Provide the [X, Y] coordinate of the cell's center where the given text is located.  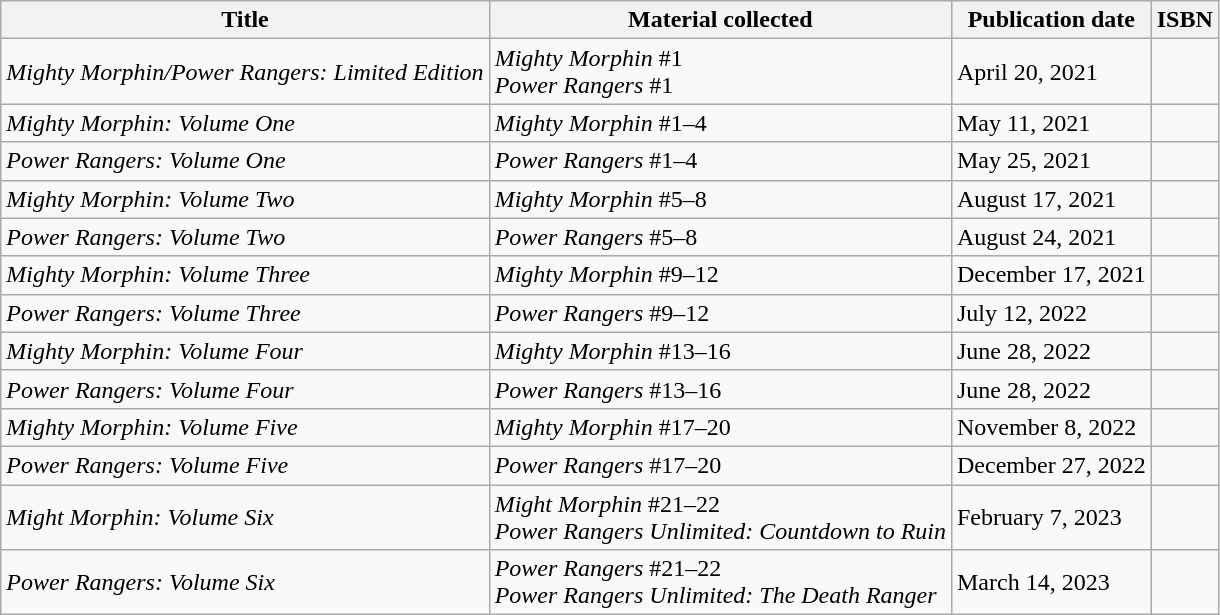
July 12, 2022 [1051, 313]
December 17, 2021 [1051, 275]
Mighty Morphin: Volume Four [245, 351]
Material collected [720, 20]
Power Rangers: Volume Four [245, 389]
Mighty Morphin #13–16 [720, 351]
Power Rangers #17–20 [720, 465]
Might Morphin #21–22Power Rangers Unlimited: Countdown to Ruin [720, 516]
March 14, 2023 [1051, 582]
August 17, 2021 [1051, 199]
Mighty Morphin #9–12 [720, 275]
Mighty Morphin: Volume Two [245, 199]
Mighty Morphin: Volume Three [245, 275]
Power Rangers #5–8 [720, 237]
Power Rangers #13–16 [720, 389]
December 27, 2022 [1051, 465]
Power Rangers #1–4 [720, 161]
November 8, 2022 [1051, 427]
Power Rangers: Volume Three [245, 313]
Power Rangers: Volume One [245, 161]
Power Rangers: Volume Two [245, 237]
Mighty Morphin #1–4 [720, 123]
Mighty Morphin: Volume One [245, 123]
Mighty Morphin #1Power Rangers #1 [720, 72]
May 11, 2021 [1051, 123]
Might Morphin: Volume Six [245, 516]
Mighty Morphin/Power Rangers: Limited Edition [245, 72]
Mighty Morphin: Volume Five [245, 427]
Power Rangers: Volume Six [245, 582]
Power Rangers #9–12 [720, 313]
Power Rangers #21–22Power Rangers Unlimited: The Death Ranger [720, 582]
ISBN [1184, 20]
Mighty Morphin #5–8 [720, 199]
Publication date [1051, 20]
August 24, 2021 [1051, 237]
February 7, 2023 [1051, 516]
April 20, 2021 [1051, 72]
Mighty Morphin #17–20 [720, 427]
Title [245, 20]
Power Rangers: Volume Five [245, 465]
May 25, 2021 [1051, 161]
